Locate the cell with the specified text and output its (X, Y) center coordinate. 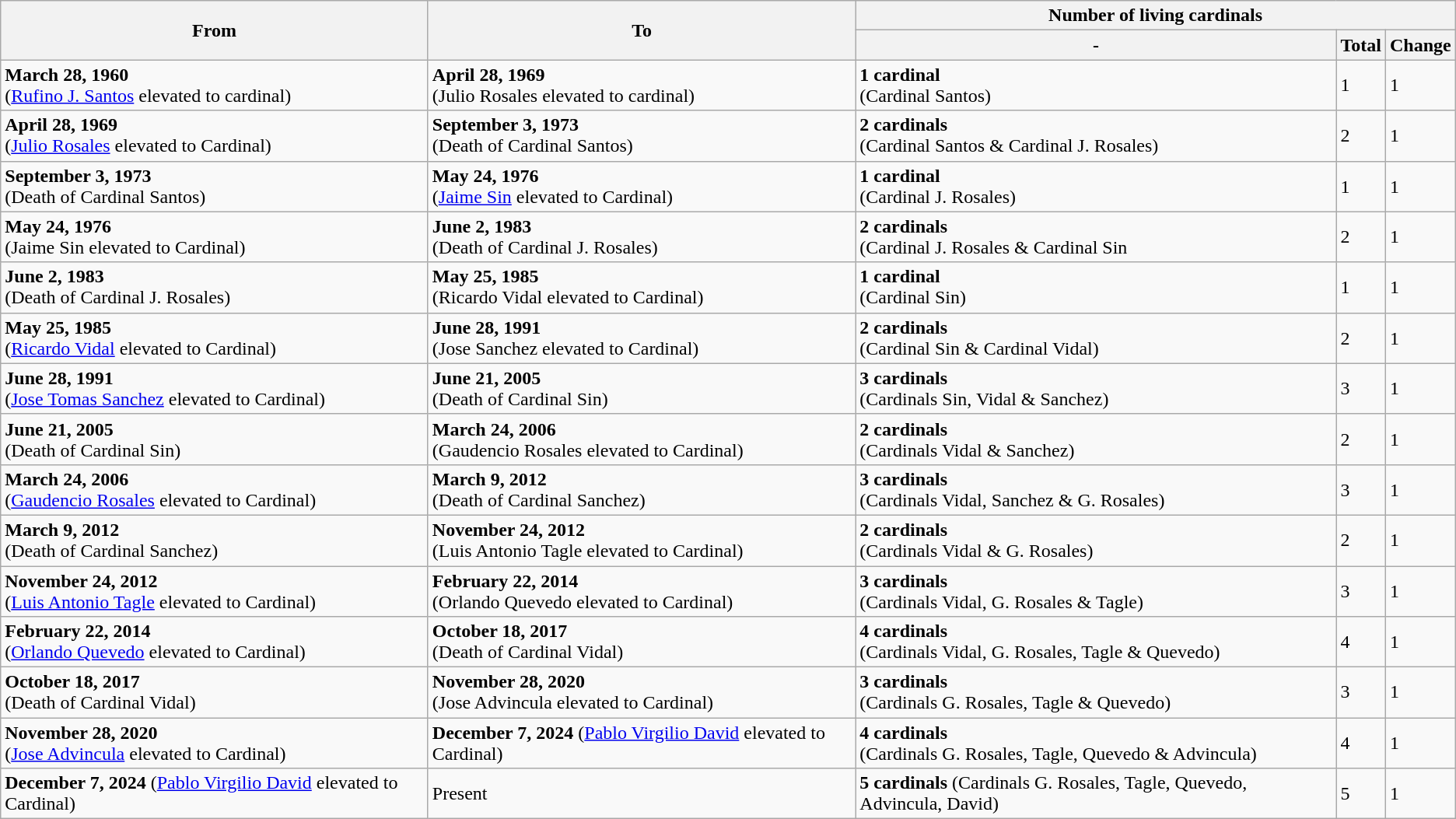
3 cardinals (Cardinals Vidal, G. Rosales & Tagle) (1096, 591)
From (215, 30)
1 cardinal (Cardinal J. Rosales) (1096, 187)
2 cardinals (Cardinals Vidal & G. Rosales) (1096, 540)
March 28, 1960 (Rufino J. Santos elevated to cardinal) (215, 86)
2 cardinals (Cardinal Sin & Cardinal Vidal) (1096, 338)
Total (1361, 45)
2 cardinals (Cardinal J. Rosales & Cardinal Sin (1096, 236)
Present (642, 793)
2 cardinals (Cardinals Vidal & Sanchez) (1096, 439)
June 28, 1991 (Jose Sanchez elevated to Cardinal) (642, 338)
- (1096, 45)
1 cardinal (Cardinal Santos) (1096, 86)
June 28, 1991 (Jose Tomas Sanchez elevated to Cardinal) (215, 389)
4 cardinals (Cardinals G. Rosales, Tagle, Quevedo & Advincula) (1096, 744)
5 cardinals (Cardinals G. Rosales, Tagle, Quevedo, Advincula, David) (1096, 793)
Change (1420, 45)
3 cardinals (Cardinals G. Rosales, Tagle & Quevedo) (1096, 692)
To (642, 30)
3 cardinals (Cardinals Vidal, Sanchez & G. Rosales) (1096, 490)
3 cardinals (Cardinals Sin, Vidal & Sanchez) (1096, 389)
April 28, 1969 (Julio Rosales elevated to Cardinal) (215, 135)
4 cardinals (Cardinals Vidal, G. Rosales, Tagle & Quevedo) (1096, 642)
April 28, 1969 (Julio Rosales elevated to cardinal) (642, 86)
2 cardinals (Cardinal Santos & Cardinal J. Rosales) (1096, 135)
1 cardinal (Cardinal Sin) (1096, 288)
5 (1361, 793)
Number of living cardinals (1156, 16)
